Pinpoint the cell where the given text exists, returning its [x, y] midpoint coordinate. 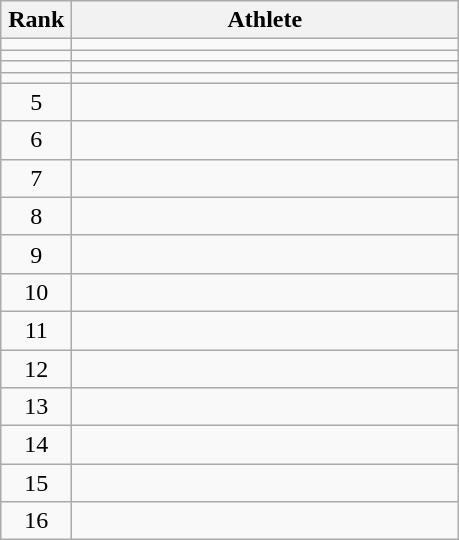
7 [36, 178]
6 [36, 140]
8 [36, 216]
13 [36, 407]
16 [36, 521]
11 [36, 330]
12 [36, 369]
9 [36, 254]
15 [36, 483]
Athlete [265, 20]
14 [36, 445]
10 [36, 292]
5 [36, 102]
Rank [36, 20]
